For the text-containing cell, return its midpoint in (X, Y) coordinate format. 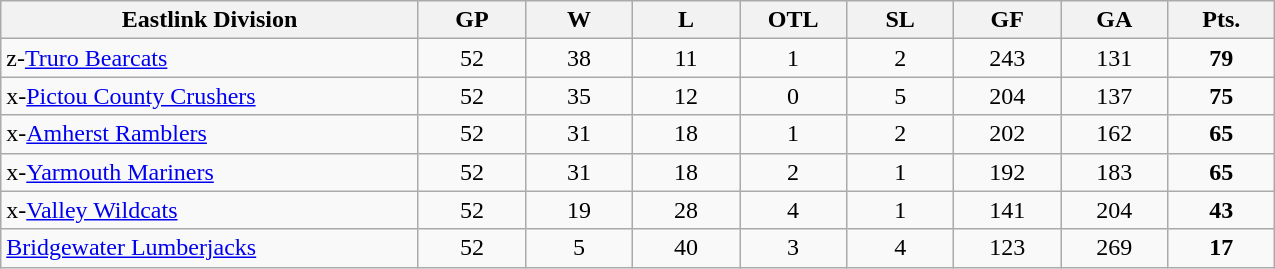
L (686, 20)
38 (578, 58)
123 (1008, 248)
19 (578, 210)
243 (1008, 58)
192 (1008, 172)
z-Truro Bearcats (210, 58)
GF (1008, 20)
79 (1222, 58)
GP (472, 20)
x-Yarmouth Mariners (210, 172)
SL (900, 20)
3 (794, 248)
162 (1114, 134)
43 (1222, 210)
35 (578, 96)
Pts. (1222, 20)
GA (1114, 20)
12 (686, 96)
x-Valley Wildcats (210, 210)
x-Amherst Ramblers (210, 134)
28 (686, 210)
x-Pictou County Crushers (210, 96)
Bridgewater Lumberjacks (210, 248)
141 (1008, 210)
131 (1114, 58)
40 (686, 248)
75 (1222, 96)
OTL (794, 20)
W (578, 20)
11 (686, 58)
Eastlink Division (210, 20)
183 (1114, 172)
202 (1008, 134)
269 (1114, 248)
0 (794, 96)
17 (1222, 248)
137 (1114, 96)
